Determine the (X, Y) coordinate at the center of the cell enclosing the given text.  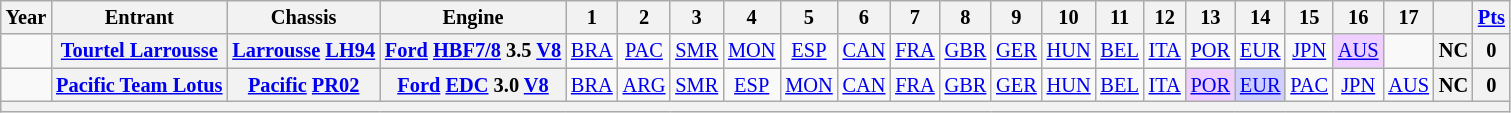
Chassis (304, 17)
12 (1165, 17)
17 (1408, 17)
5 (808, 17)
Engine (473, 17)
Year (26, 17)
10 (1069, 17)
7 (914, 17)
3 (696, 17)
Larrousse LH94 (304, 51)
Ford EDC 3.0 V8 (473, 85)
Pts (1492, 17)
11 (1119, 17)
8 (966, 17)
16 (1358, 17)
1 (592, 17)
ARG (644, 85)
4 (752, 17)
2 (644, 17)
15 (1308, 17)
Entrant (139, 17)
Pacific Team Lotus (139, 85)
14 (1260, 17)
9 (1016, 17)
6 (864, 17)
Pacific PR02 (304, 85)
13 (1210, 17)
Tourtel Larrousse (139, 51)
Ford HBF7/8 3.5 V8 (473, 51)
